Scan for the cell matching the given text and deliver its [X, Y] coordinate at center. 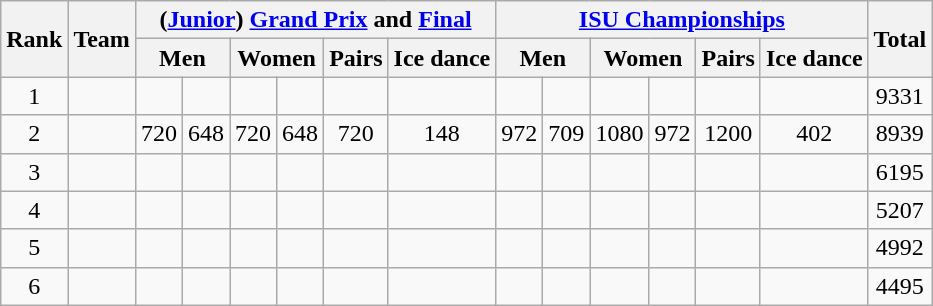
8939 [900, 134]
5207 [900, 210]
Rank [34, 39]
2 [34, 134]
402 [814, 134]
6195 [900, 172]
5 [34, 248]
3 [34, 172]
Team [102, 39]
ISU Championships [682, 20]
1200 [728, 134]
6 [34, 286]
4992 [900, 248]
1 [34, 96]
(Junior) Grand Prix and Final [315, 20]
1080 [620, 134]
148 [442, 134]
Total [900, 39]
9331 [900, 96]
4 [34, 210]
709 [566, 134]
4495 [900, 286]
